Pinpoint the cell where the given text exists, returning its (X, Y) midpoint coordinate. 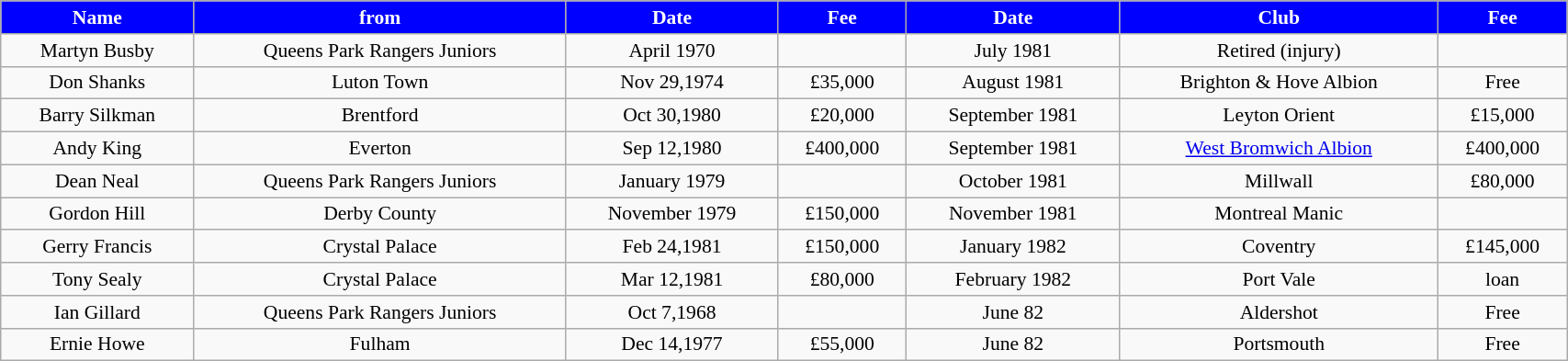
Club (1279, 17)
Mar 12,1981 (671, 279)
Aldershot (1279, 312)
West Bromwich Albion (1279, 149)
Feb 24,1981 (671, 247)
Oct 30,1980 (671, 116)
Dean Neal (97, 181)
Dec 14,1977 (671, 344)
Brighton & Hove Albion (1279, 83)
July 1981 (1013, 51)
Leyton Orient (1279, 116)
Everton (380, 149)
£20,000 (842, 116)
Brentford (380, 116)
Montreal Manic (1279, 214)
Retired (injury) (1279, 51)
Sep 12,1980 (671, 149)
April 1970 (671, 51)
Gerry Francis (97, 247)
Nov 29,1974 (671, 83)
Ernie Howe (97, 344)
January 1982 (1013, 247)
Derby County (380, 214)
loan (1503, 279)
Oct 7,1968 (671, 312)
£55,000 (842, 344)
Ian Gillard (97, 312)
Martyn Busby (97, 51)
Luton Town (380, 83)
£15,000 (1503, 116)
November 1981 (1013, 214)
January 1979 (671, 181)
Gordon Hill (97, 214)
Don Shanks (97, 83)
from (380, 17)
£35,000 (842, 83)
Name (97, 17)
Andy King (97, 149)
Tony Sealy (97, 279)
February 1982 (1013, 279)
Barry Silkman (97, 116)
Portsmouth (1279, 344)
Fulham (380, 344)
Port Vale (1279, 279)
Millwall (1279, 181)
August 1981 (1013, 83)
October 1981 (1013, 181)
November 1979 (671, 214)
Coventry (1279, 247)
£145,000 (1503, 247)
